Pinpoint the cell where the given text exists, returning its (X, Y) midpoint coordinate. 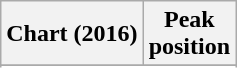
Chart (2016) (72, 34)
Peak position (189, 34)
